Determine the [X, Y] coordinate at the center of the cell enclosing the given text.  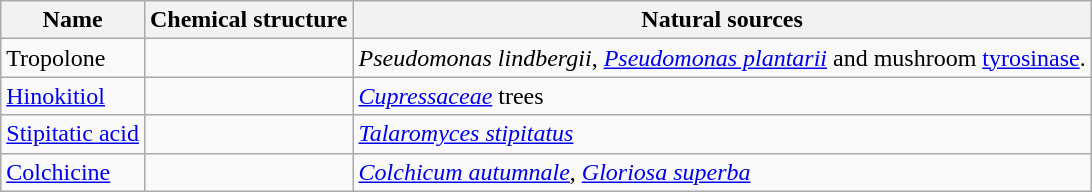
Colchicine [73, 172]
Stipitatic acid [73, 134]
Colchicum autumnale, Gloriosa superba [722, 172]
Natural sources [722, 20]
Pseudomonas lindbergii, Pseudomonas plantarii and mushroom tyrosinase. [722, 58]
Talaromyces stipitatus [722, 134]
Chemical structure [248, 20]
Tropolone [73, 58]
Hinokitiol [73, 96]
Name [73, 20]
Cupressaceae trees [722, 96]
